Return [X, Y] of the center of cell containing provided text 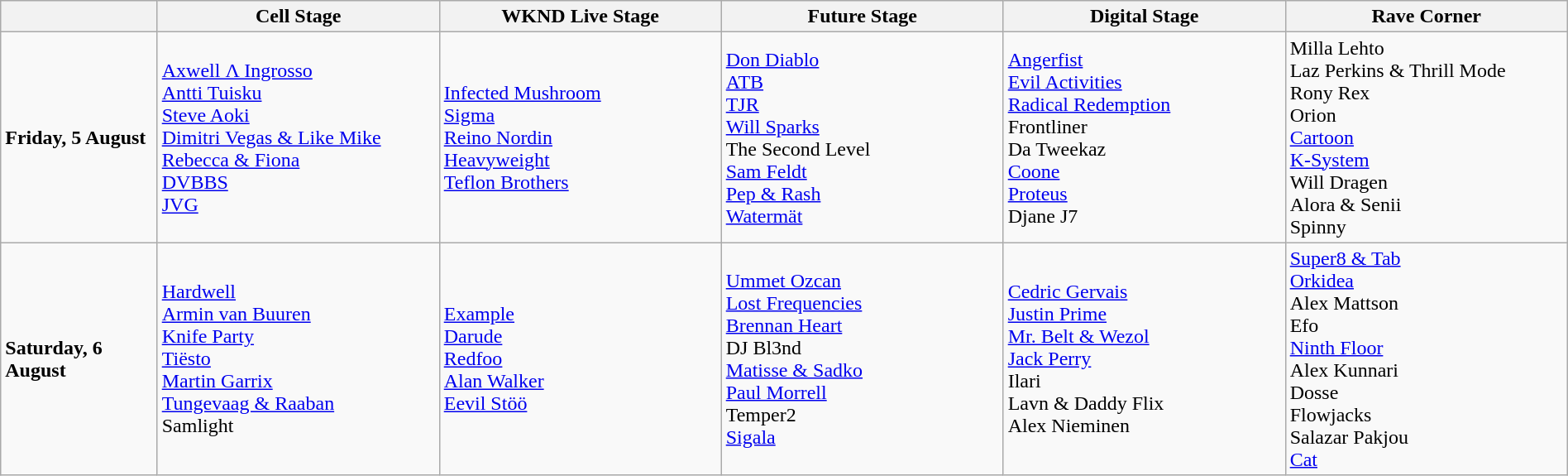
Axwell Λ IngrossoAntti TuiskuSteve AokiDimitri Vegas & Like MikeRebecca & FionaDVBBSJVG [298, 137]
ExampleDarudeRedfooAlan WalkerEevil Stöö [581, 359]
HardwellArmin van BuurenKnife PartyTiëstoMartin GarrixTungevaag & RaabanSamlight [298, 359]
Cell Stage [298, 17]
Digital Stage [1145, 17]
Ummet OzcanLost FrequenciesBrennan HeartDJ Bl3ndMatisse & SadkoPaul MorrellTemper2Sigala [862, 359]
AngerfistEvil ActivitiesRadical RedemptionFrontlinerDa TweekazCooneProteusDjane J7 [1145, 137]
WKND Live Stage [581, 17]
Super8 & TabOrkideaAlex MattsonEfoNinth FloorAlex KunnariDosseFlowjacksSalazar PakjouCat [1426, 359]
Milla LehtoLaz Perkins & Thrill ModeRony RexOrionCartoonK-SystemWill DragenAlora & SeniiSpinny [1426, 137]
Saturday, 6 August [79, 359]
Rave Corner [1426, 17]
Cedric GervaisJustin PrimeMr. Belt & WezolJack PerryIlariLavn & Daddy FlixAlex Nieminen [1145, 359]
Don DiabloATBTJRWill SparksThe Second LevelSam FeldtPep & RashWatermät [862, 137]
Future Stage [862, 17]
Friday, 5 August [79, 137]
Infected MushroomSigmaReino NordinHeavyweightTeflon Brothers [581, 137]
